Extract the [x, y] coordinate from the center of the cell holding the provided text.  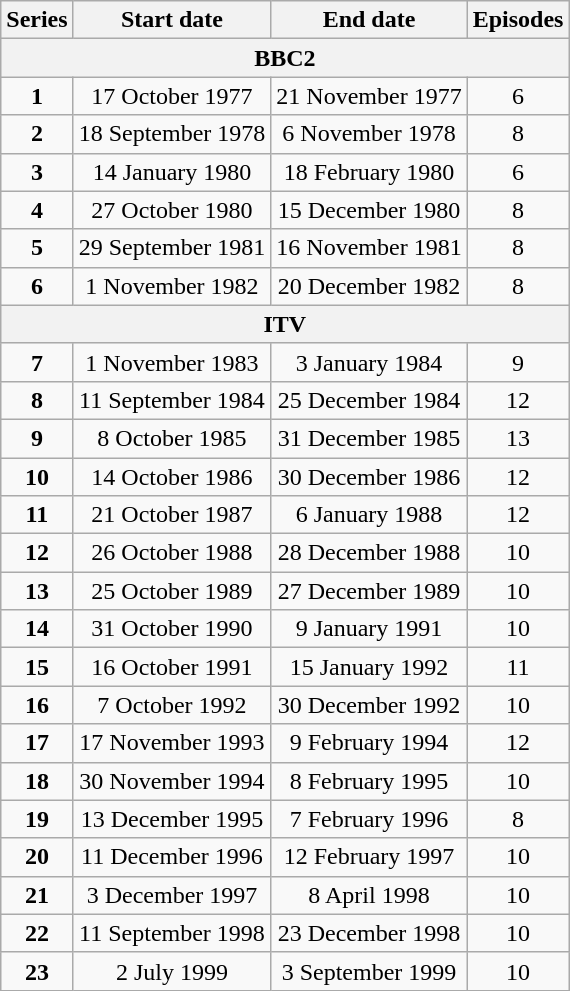
15 December 1980 [369, 210]
30 December 1986 [369, 477]
1 [37, 96]
13 December 1995 [172, 819]
25 December 1984 [369, 400]
5 [37, 248]
4 [37, 210]
31 December 1985 [369, 438]
18 September 1978 [172, 134]
7 February 1996 [369, 819]
2 [37, 134]
2 July 1999 [172, 971]
15 January 1992 [369, 667]
17 [37, 743]
Start date [172, 20]
8 February 1995 [369, 781]
31 October 1990 [172, 629]
21 November 1977 [369, 96]
28 December 1988 [369, 553]
3 January 1984 [369, 362]
27 October 1980 [172, 210]
17 November 1993 [172, 743]
19 [37, 819]
6 January 1988 [369, 515]
1 November 1982 [172, 286]
11 September 1984 [172, 400]
26 October 1988 [172, 553]
22 [37, 933]
3 December 1997 [172, 895]
30 November 1994 [172, 781]
11 September 1998 [172, 933]
3 September 1999 [369, 971]
3 [37, 172]
15 [37, 667]
23 December 1998 [369, 933]
25 October 1989 [172, 591]
7 [37, 362]
18 [37, 781]
9 February 1994 [369, 743]
21 October 1987 [172, 515]
8 April 1998 [369, 895]
Episodes [518, 20]
20 December 1982 [369, 286]
16 November 1981 [369, 248]
17 October 1977 [172, 96]
BBC2 [285, 58]
30 December 1992 [369, 705]
14 October 1986 [172, 477]
6 November 1978 [369, 134]
20 [37, 857]
8 October 1985 [172, 438]
27 December 1989 [369, 591]
9 January 1991 [369, 629]
ITV [285, 324]
11 December 1996 [172, 857]
7 October 1992 [172, 705]
14 January 1980 [172, 172]
End date [369, 20]
14 [37, 629]
12 February 1997 [369, 857]
18 February 1980 [369, 172]
29 September 1981 [172, 248]
23 [37, 971]
21 [37, 895]
Series [37, 20]
1 November 1983 [172, 362]
16 [37, 705]
16 October 1991 [172, 667]
